Find where the given text appears and provide that cell's center as [X, Y] coordinate. 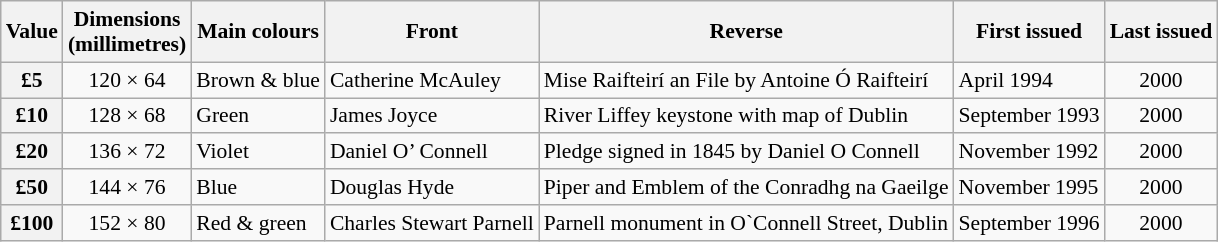
136 × 72 [127, 152]
April 1994 [1030, 80]
Front [432, 32]
Blue [258, 187]
Parnell monument in O`Connell Street, Dublin [746, 223]
Value [32, 32]
£20 [32, 152]
£5 [32, 80]
James Joyce [432, 116]
£50 [32, 187]
Violet [258, 152]
November 1992 [1030, 152]
144 × 76 [127, 187]
September 1993 [1030, 116]
Red & green [258, 223]
Catherine McAuley [432, 80]
152 × 80 [127, 223]
Brown & blue [258, 80]
Last issued [1162, 32]
Charles Stewart Parnell [432, 223]
Mise Raifteirí an File by Antoine Ó Raifteirí [746, 80]
Dimensions(millimetres) [127, 32]
First issued [1030, 32]
£10 [32, 116]
£100 [32, 223]
120 × 64 [127, 80]
Reverse [746, 32]
September 1996 [1030, 223]
Daniel O’ Connell [432, 152]
Green [258, 116]
Douglas Hyde [432, 187]
Piper and Emblem of the Conradhg na Gaeilge [746, 187]
November 1995 [1030, 187]
River Liffey keystone with map of Dublin [746, 116]
Main colours [258, 32]
Pledge signed in 1845 by Daniel O Connell [746, 152]
128 × 68 [127, 116]
